Detect which cell encompasses the target text, then output its (X, Y) center coordinate. 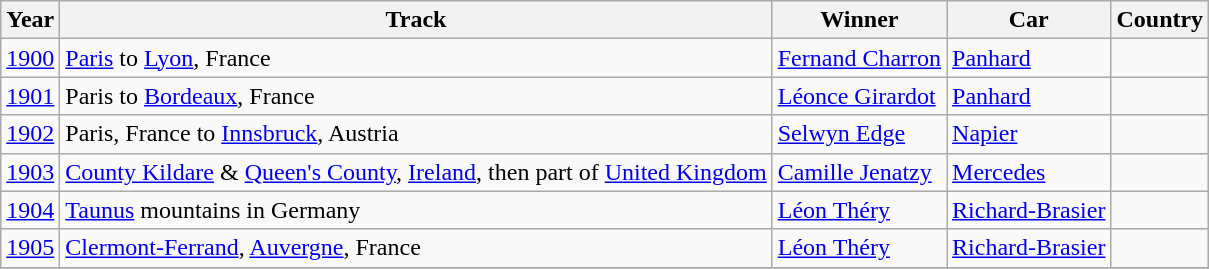
Paris, France to Innsbruck, Austria (416, 134)
1901 (30, 96)
Clermont-Ferrand, Auvergne, France (416, 248)
1902 (30, 134)
Napier (1029, 134)
Selwyn Edge (859, 134)
Car (1029, 20)
Léonce Girardot (859, 96)
Taunus mountains in Germany (416, 210)
1905 (30, 248)
Paris to Lyon, France (416, 58)
Mercedes (1029, 172)
Track (416, 20)
Camille Jenatzy (859, 172)
County Kildare & Queen's County, Ireland, then part of United Kingdom (416, 172)
Winner (859, 20)
Country (1160, 20)
Year (30, 20)
1904 (30, 210)
Paris to Bordeaux, France (416, 96)
1903 (30, 172)
Fernand Charron (859, 58)
1900 (30, 58)
